Scan for the cell matching the given text and deliver its [x, y] coordinate at center. 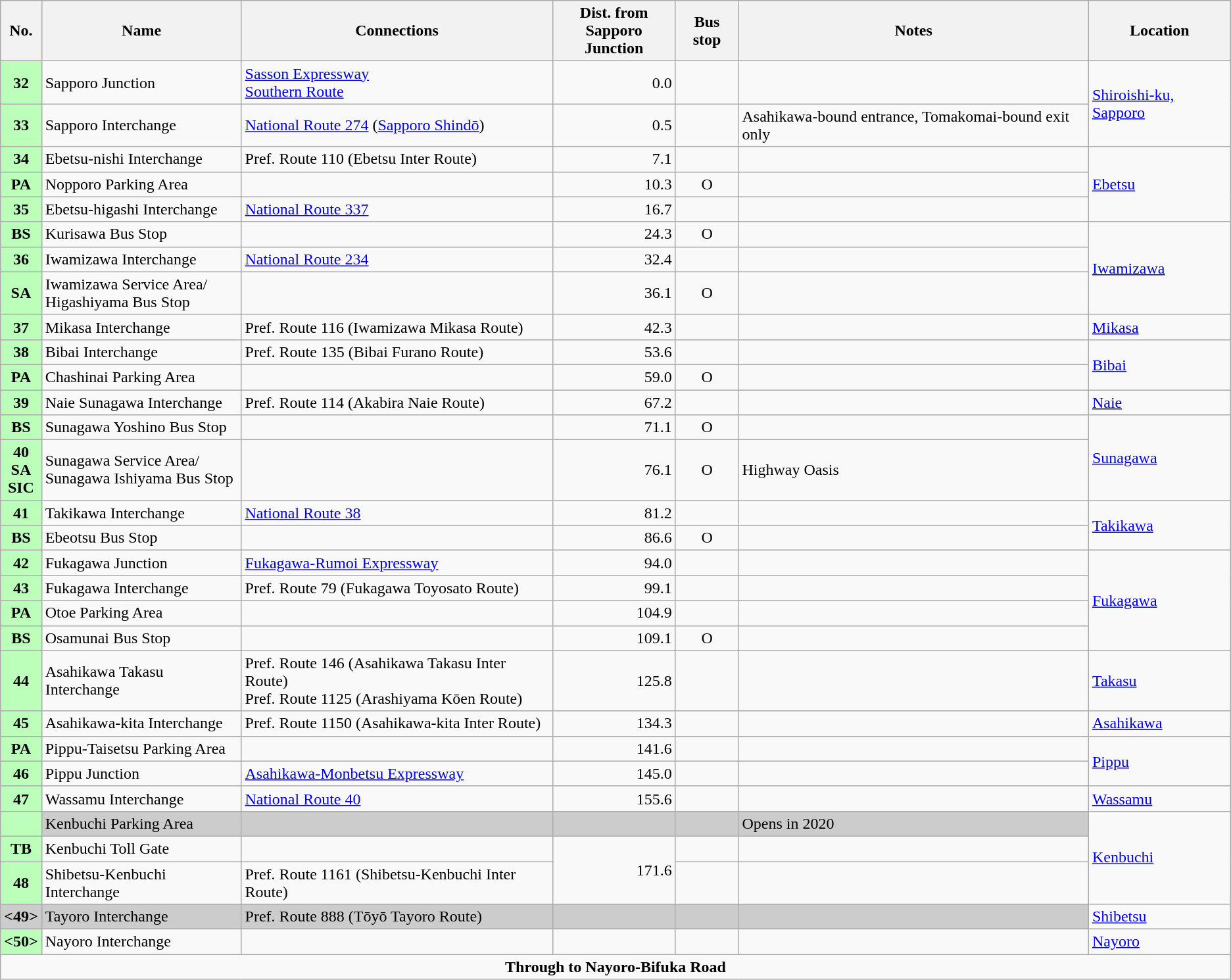
34 [21, 159]
Sunagawa [1159, 458]
Sasson Expressway Southern Route [397, 83]
Wassamu [1159, 798]
Sunagawa Yoshino Bus Stop [141, 428]
Nopporo Parking Area [141, 184]
Pref. Route 146 (Asahikawa Takasu Inter Route)Pref. Route 1125 (Arashiyama Kōen Route) [397, 681]
Mikasa Interchange [141, 327]
Iwamizawa Service Area/Higashiyama Bus Stop [141, 293]
Nayoro [1159, 942]
<50> [21, 942]
46 [21, 773]
Pref. Route 116 (Iwamizawa Mikasa Route) [397, 327]
41 [21, 513]
No. [21, 31]
Asahikawa Takasu Interchange [141, 681]
Naie [1159, 402]
Pref. Route 114 (Akabira Naie Route) [397, 402]
53.6 [614, 352]
Location [1159, 31]
Chashinai Parking Area [141, 377]
Takikawa [1159, 526]
39 [21, 402]
Iwamizawa Interchange [141, 259]
Pref. Route 110 (Ebetsu Inter Route) [397, 159]
32.4 [614, 259]
Name [141, 31]
45 [21, 723]
National Route 234 [397, 259]
Pippu Junction [141, 773]
Sunagawa Service Area/Sunagawa Ishiyama Bus Stop [141, 470]
10.3 [614, 184]
Mikasa [1159, 327]
145.0 [614, 773]
141.6 [614, 748]
Asahikawa-kita Interchange [141, 723]
Ebeotsu Bus Stop [141, 538]
National Route 274 (Sapporo Shindō) [397, 125]
Bus stop [707, 31]
TB [21, 848]
42.3 [614, 327]
86.6 [614, 538]
36 [21, 259]
38 [21, 352]
Asahikawa-bound entrance, Tomakomai-bound exit only [913, 125]
Asahikawa [1159, 723]
Fukagawa [1159, 600]
Ebetsu-nishi Interchange [141, 159]
71.1 [614, 428]
Ebetsu [1159, 184]
Connections [397, 31]
43 [21, 588]
Dist. fromSapporo Junction [614, 31]
National Route 337 [397, 209]
Kenbuchi [1159, 858]
76.1 [614, 470]
Tayoro Interchange [141, 917]
Naie Sunagawa Interchange [141, 402]
Shibetsu-Kenbuchi Interchange [141, 883]
99.1 [614, 588]
Sapporo Interchange [141, 125]
Pref. Route 135 (Bibai Furano Route) [397, 352]
36.1 [614, 293]
40SASIC [21, 470]
0.0 [614, 83]
Fukagawa Interchange [141, 588]
94.0 [614, 563]
Wassamu Interchange [141, 798]
Bibai [1159, 364]
171.6 [614, 870]
7.1 [614, 159]
Pref. Route 79 (Fukagawa Toyosato Route) [397, 588]
Fukagawa-Rumoi Expressway [397, 563]
Iwamizawa [1159, 268]
155.6 [614, 798]
67.2 [614, 402]
59.0 [614, 377]
Shibetsu [1159, 917]
Fukagawa Junction [141, 563]
48 [21, 883]
Pref. Route 1150 (Asahikawa-kita Inter Route) [397, 723]
0.5 [614, 125]
Opens in 2020 [913, 823]
National Route 38 [397, 513]
Asahikawa-Monbetsu Expressway [397, 773]
37 [21, 327]
Highway Oasis [913, 470]
Ebetsu-higashi Interchange [141, 209]
24.3 [614, 234]
44 [21, 681]
Kurisawa Bus Stop [141, 234]
Bibai Interchange [141, 352]
104.9 [614, 613]
Shiroishi-ku, Sapporo [1159, 104]
Takasu [1159, 681]
125.8 [614, 681]
Otoe Parking Area [141, 613]
33 [21, 125]
109.1 [614, 638]
47 [21, 798]
Through to Nayoro-Bifuka Road [615, 967]
<49> [21, 917]
Sapporo Junction [141, 83]
Notes [913, 31]
Pippu [1159, 761]
42 [21, 563]
National Route 40 [397, 798]
32 [21, 83]
Pref. Route 888 (Tōyō Tayoro Route) [397, 917]
Takikawa Interchange [141, 513]
Kenbuchi Toll Gate [141, 848]
SA [21, 293]
35 [21, 209]
Pippu-Taisetsu Parking Area [141, 748]
Pref. Route 1161 (Shibetsu-Kenbuchi Inter Route) [397, 883]
16.7 [614, 209]
Kenbuchi Parking Area [141, 823]
Nayoro Interchange [141, 942]
Osamunai Bus Stop [141, 638]
81.2 [614, 513]
134.3 [614, 723]
